Identify which cell holds the provided text, then report its [X, Y] central coordinate. 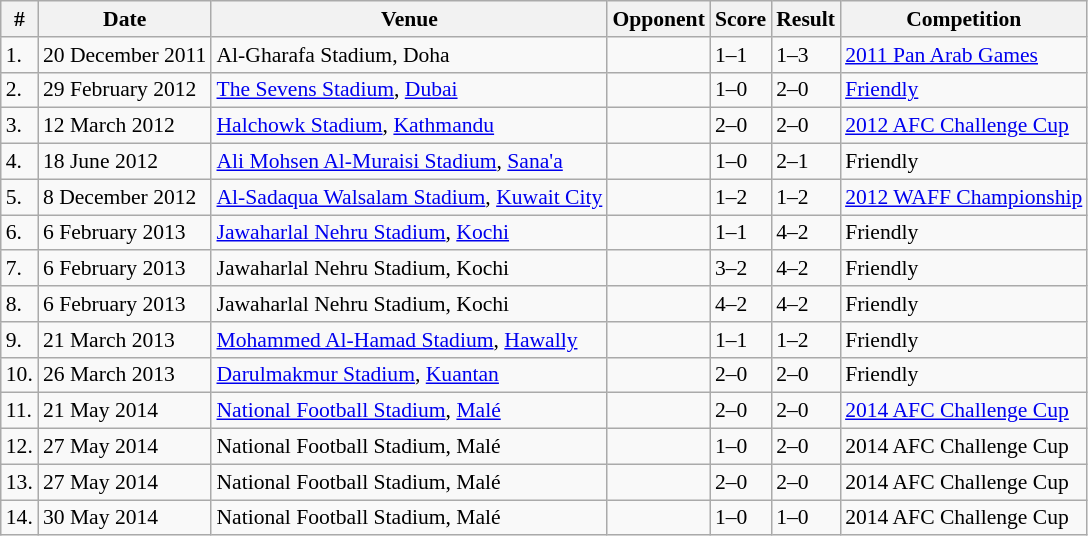
11. [20, 411]
2012 AFC Challenge Cup [964, 126]
Ali Mohsen Al-Muraisi Stadium, Sana'a [409, 162]
3. [20, 126]
4. [20, 162]
Result [806, 19]
10. [20, 375]
8 December 2012 [125, 197]
1–3 [806, 55]
26 March 2013 [125, 375]
14. [20, 518]
Opponent [658, 19]
18 June 2012 [125, 162]
20 December 2011 [125, 55]
21 March 2013 [125, 340]
6. [20, 233]
Al-Gharafa Stadium, Doha [409, 55]
Competition [964, 19]
Venue [409, 19]
Date [125, 19]
2. [20, 90]
The Sevens Stadium, Dubai [409, 90]
12 March 2012 [125, 126]
Halchowk Stadium, Kathmandu [409, 126]
3–2 [740, 269]
8. [20, 304]
1. [20, 55]
2012 WAFF Championship [964, 197]
30 May 2014 [125, 518]
7. [20, 269]
Al-Sadaqua Walsalam Stadium, Kuwait City [409, 197]
12. [20, 447]
2–1 [806, 162]
2011 Pan Arab Games [964, 55]
29 February 2012 [125, 90]
21 May 2014 [125, 411]
Score [740, 19]
Mohammed Al-Hamad Stadium, Hawally [409, 340]
# [20, 19]
13. [20, 482]
9. [20, 340]
5. [20, 197]
Darulmakmur Stadium, Kuantan [409, 375]
